Find where the given text appears and provide that cell's center as (X, Y) coordinate. 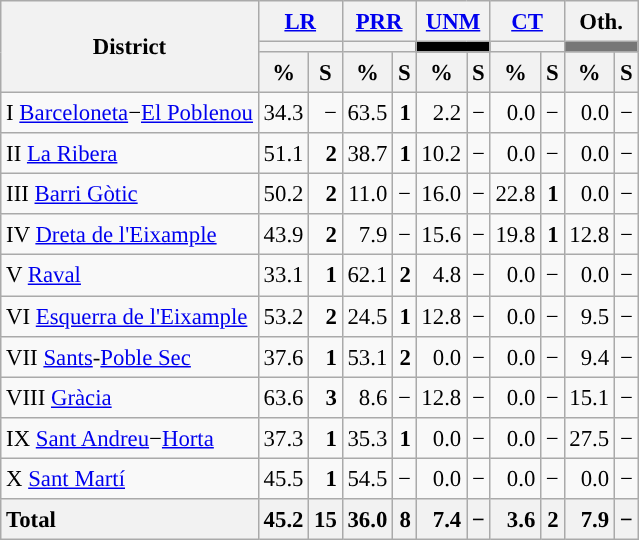
43.9 (283, 234)
63.5 (367, 114)
9.4 (589, 356)
38.7 (367, 154)
Oth. (601, 22)
16.0 (441, 194)
CT (527, 22)
III Barri Gòtic (130, 194)
2.2 (441, 114)
VI Esquerra de l'Eixample (130, 316)
54.5 (367, 478)
UNM (453, 22)
IV Dreta de l'Eixample (130, 234)
3 (326, 398)
63.6 (283, 398)
LR (300, 22)
I Barceloneta−El Poblenou (130, 114)
37.3 (283, 438)
10.2 (441, 154)
District (130, 47)
51.1 (283, 154)
50.2 (283, 194)
19.8 (515, 234)
VII Sants-Poble Sec (130, 356)
V Raval (130, 276)
62.1 (367, 276)
53.1 (367, 356)
11.0 (367, 194)
Total (130, 520)
9.5 (589, 316)
36.0 (367, 520)
PRR (379, 22)
15 (326, 520)
VIII Gràcia (130, 398)
37.6 (283, 356)
35.3 (367, 438)
IX Sant Andreu−Horta (130, 438)
8 (404, 520)
27.5 (589, 438)
7.4 (441, 520)
24.5 (367, 316)
45.2 (283, 520)
X Sant Martí (130, 478)
4.8 (441, 276)
3.6 (515, 520)
34.3 (283, 114)
53.2 (283, 316)
22.8 (515, 194)
45.5 (283, 478)
15.6 (441, 234)
33.1 (283, 276)
8.6 (367, 398)
15.1 (589, 398)
II La Ribera (130, 154)
